Return [x, y] of the center of cell containing provided text 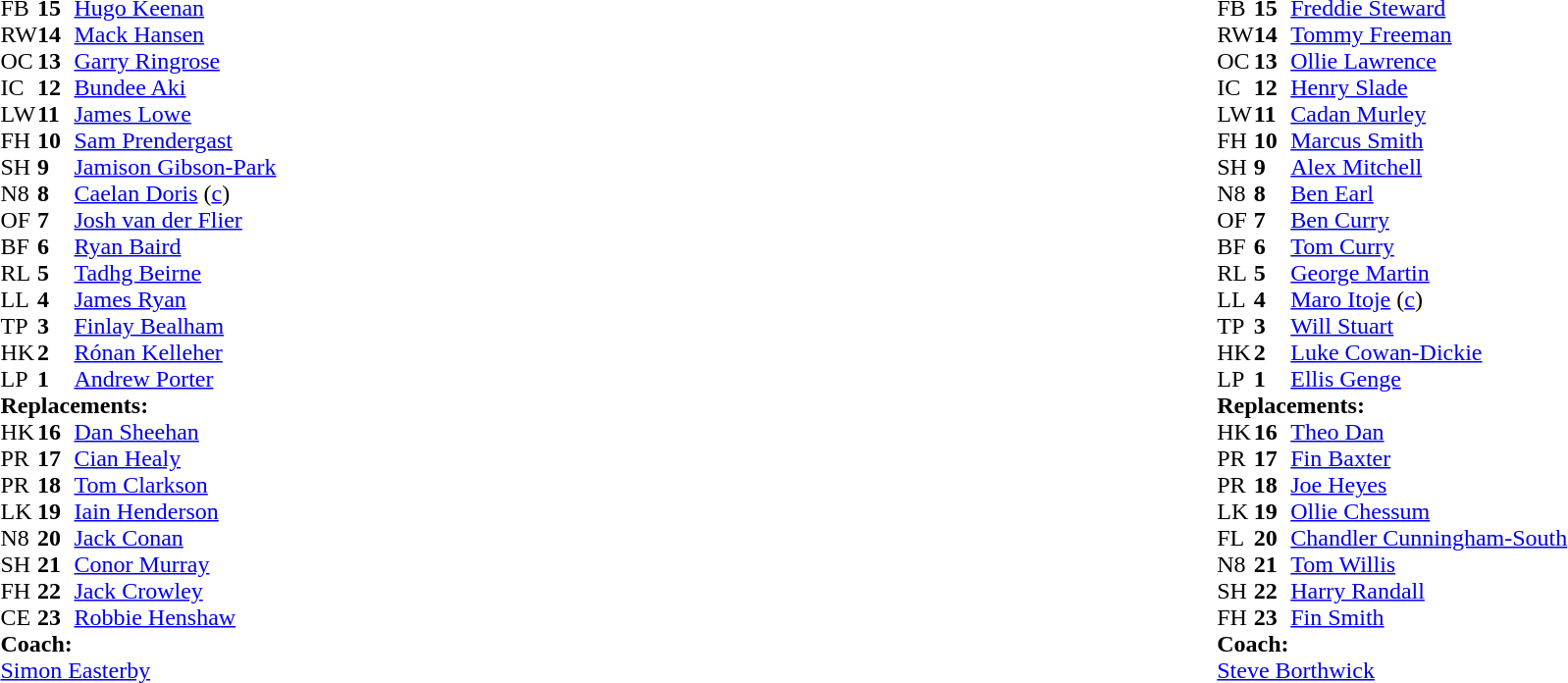
Andrew Porter [176, 379]
Theo Dan [1429, 432]
Ollie Lawrence [1429, 61]
FL [1235, 538]
Garry Ringrose [176, 61]
Fin Smith [1429, 618]
Tom Curry [1429, 247]
Maro Itoje (c) [1429, 300]
Tom Clarkson [176, 485]
Tadhg Beirne [176, 273]
Ben Earl [1429, 194]
Will Stuart [1429, 326]
Alex Mitchell [1429, 167]
Cian Healy [176, 459]
George Martin [1429, 273]
Chandler Cunningham-South [1429, 538]
Harry Randall [1429, 591]
Tommy Freeman [1429, 35]
Sam Prendergast [176, 141]
Luke Cowan-Dickie [1429, 353]
Ryan Baird [176, 247]
Iain Henderson [176, 512]
Bundee Aki [176, 88]
Jack Conan [176, 538]
Fin Baxter [1429, 459]
Tom Willis [1429, 565]
Henry Slade [1429, 88]
Ellis Genge [1429, 379]
Dan Sheehan [176, 432]
Ollie Chessum [1429, 512]
Conor Murray [176, 565]
Cadan Murley [1429, 114]
Jack Crowley [176, 591]
CE [19, 618]
Robbie Henshaw [176, 618]
James Lowe [176, 114]
Ben Curry [1429, 220]
Caelan Doris (c) [176, 194]
Finlay Bealham [176, 326]
Jamison Gibson-Park [176, 167]
Mack Hansen [176, 35]
James Ryan [176, 300]
Rónan Kelleher [176, 353]
Joe Heyes [1429, 485]
Marcus Smith [1429, 141]
Josh van der Flier [176, 220]
